Extract the (x, y) coordinate from the center of the cell holding the provided text.  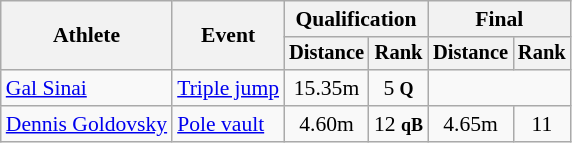
Triple jump (228, 88)
Final (499, 19)
Pole vault (228, 124)
4.65m (470, 124)
12 qB (398, 124)
Dennis Goldovsky (86, 124)
Athlete (86, 36)
11 (542, 124)
Event (228, 36)
5 Q (398, 88)
4.60m (326, 124)
Gal Sinai (86, 88)
Qualification (356, 19)
15.35m (326, 88)
